Capture the cell that displays the provided text and extract its (X, Y) central coordinate. 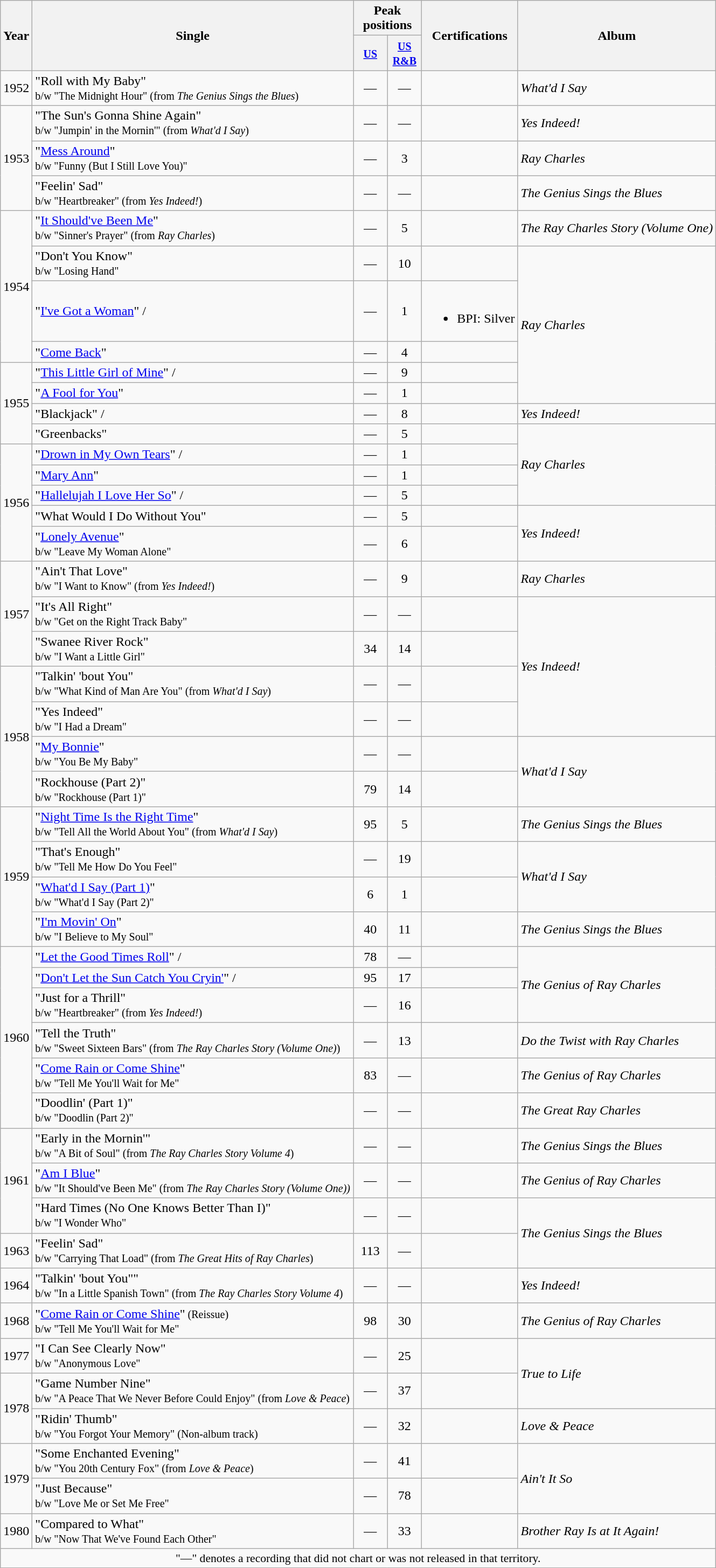
"Feelin' Sad"b/w "Heartbreaker" (from Yes Indeed!) (193, 193)
"Mess Around"b/w "Funny (But I Still Love You)" (193, 158)
Certifications (470, 36)
"Swanee River Rock"b/w "I Want a Little Girl" (193, 649)
"Compared to What"b/w "Now That We've Found Each Other" (193, 1531)
1979 (16, 1479)
"Greenbacks" (193, 434)
34 (371, 649)
30 (405, 1321)
1954 (16, 287)
The Great Ray Charles (617, 1111)
8 (405, 413)
"My Bonnie"b/w "You Be My Baby" (193, 754)
True to Life (617, 1373)
1960 (16, 1037)
BPI: Silver (470, 311)
"A Fool for You" (193, 393)
1968 (16, 1321)
1957 (16, 614)
16 (405, 1005)
"Come Rain or Come Shine"b/w "Tell Me You'll Wait for Me" (193, 1075)
40 (371, 930)
1980 (16, 1531)
1961 (16, 1181)
"I'm Movin' On"b/w "I Believe to My Soul" (193, 930)
17 (405, 978)
"It's All Right"b/w "Get on the Right Track Baby" (193, 614)
Year (16, 36)
Love & Peace (617, 1425)
"Yes Indeed"b/w "I Had a Dream" (193, 719)
1963 (16, 1251)
"Blackjack" / (193, 413)
33 (405, 1531)
The Ray Charles Story (Volume One) (617, 228)
"Lonely Avenue"b/w "Leave My Woman Alone" (193, 544)
"Am I Blue"b/w "It Should've Been Me" (from The Ray Charles Story (Volume One)) (193, 1181)
"Some Enchanted Evening"b/w "You 20th Century Fox" (from Love & Peace) (193, 1461)
79 (371, 789)
"Don't Let the Sun Catch You Cryin'" / (193, 978)
"What Would I Do Without You" (193, 516)
1956 (16, 503)
"I've Got a Woman" / (193, 311)
"It Should've Been Me"b/w "Sinner's Prayer" (from Ray Charles) (193, 228)
1952 (16, 88)
4 (405, 352)
Ain't It So (617, 1479)
10 (405, 263)
"Early in the Mornin'"b/w "A Bit of Soul" (from The Ray Charles Story Volume 4) (193, 1145)
"Tell the Truth"b/w "Sweet Sixteen Bars" (from The Ray Charles Story (Volume One)) (193, 1041)
Do the Twist with Ray Charles (617, 1041)
1977 (16, 1355)
"Ridin' Thumb"b/w "You Forgot Your Memory" (Non-album track) (193, 1425)
1959 (16, 876)
98 (371, 1321)
1955 (16, 403)
"Just for a Thrill"b/w "Heartbreaker" (from Yes Indeed!) (193, 1005)
"Mary Ann" (193, 475)
Peak positions (388, 18)
83 (371, 1075)
"Feelin' Sad"b/w "Carrying That Load" (from The Great Hits of Ray Charles) (193, 1251)
"I Can See Clearly Now"b/w "Anonymous Love" (193, 1355)
13 (405, 1041)
37 (405, 1391)
"Roll with My Baby"b/w "The Midnight Hour" (from The Genius Sings the Blues) (193, 88)
"Drown in My Own Tears" / (193, 455)
19 (405, 859)
"What'd I Say (Part 1)"b/w "What'd I Say (Part 2)" (193, 894)
US (371, 53)
25 (405, 1355)
"Rockhouse (Part 2)"b/w "Rockhouse (Part 1)" (193, 789)
"Game Number Nine"b/w "A Peace That We Never Before Could Enjoy" (from Love & Peace) (193, 1391)
"That's Enough"b/w "Tell Me How Do You Feel" (193, 859)
32 (405, 1425)
Brother Ray Is at It Again! (617, 1531)
"Let the Good Times Roll" / (193, 957)
"Come Rain or Come Shine" (Reissue)b/w "Tell Me You'll Wait for Me" (193, 1321)
"Ain't That Love"b/w "I Want to Know" (from Yes Indeed!) (193, 579)
113 (371, 1251)
41 (405, 1461)
3 (405, 158)
"Doodlin' (Part 1)"b/w "Doodlin (Part 2)" (193, 1111)
"Talkin' 'bout You"b/w "What Kind of Man Are You" (from What'd I Say) (193, 684)
"Don't You Know"b/w "Losing Hand" (193, 263)
1953 (16, 158)
"Come Back" (193, 352)
"Hard Times (No One Knows Better Than I)"b/w "I Wonder Who" (193, 1215)
"Night Time Is the Right Time"b/w "Tell All the World About You" (from What'd I Say) (193, 824)
Single (193, 36)
11 (405, 930)
1958 (16, 736)
"—" denotes a recording that did not chart or was not released in that territory. (358, 1558)
Album (617, 36)
1978 (16, 1408)
"The Sun's Gonna Shine Again"b/w "Jumpin' in the Mornin'" (from What'd I Say) (193, 123)
1964 (16, 1285)
"This Little Girl of Mine" / (193, 372)
USR&B (405, 53)
"Talkin' 'bout You""b/w "In a Little Spanish Town" (from The Ray Charles Story Volume 4) (193, 1285)
"Just Because"b/w "Love Me or Set Me Free" (193, 1496)
"Hallelujah I Love Her So" / (193, 496)
